Identify which cell holds the provided text, then report its [x, y] central coordinate. 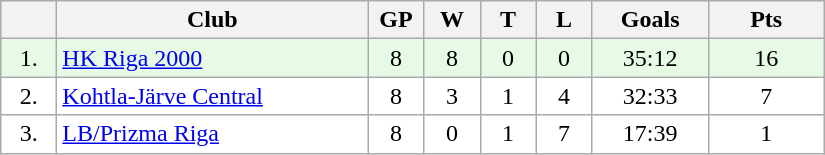
35:12 [650, 58]
4 [564, 96]
W [452, 20]
3 [452, 96]
Goals [650, 20]
T [508, 20]
16 [766, 58]
32:33 [650, 96]
Pts [766, 20]
3. [29, 134]
1. [29, 58]
GP [396, 20]
HK Riga 2000 [212, 58]
LB/Prizma Riga [212, 134]
17:39 [650, 134]
Club [212, 20]
2. [29, 96]
Kohtla-Järve Central [212, 96]
L [564, 20]
